Scan for the cell matching the given text and deliver its (X, Y) coordinate at center. 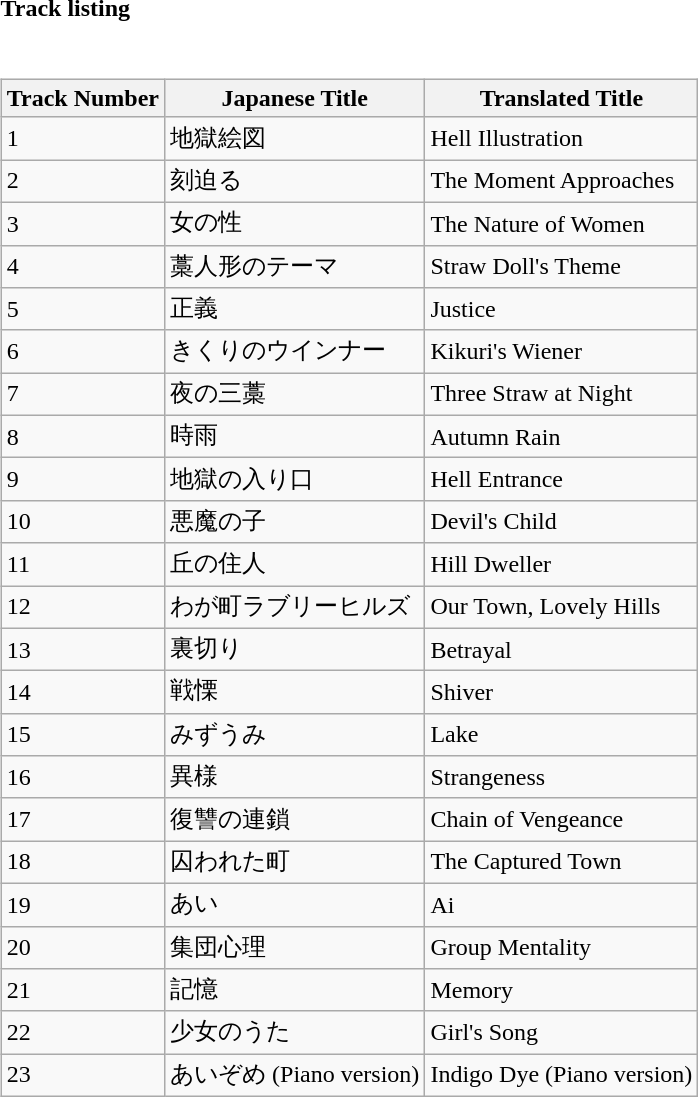
わが町ラブリーヒルズ (295, 608)
12 (82, 608)
21 (82, 990)
Translated Title (562, 98)
少女のうた (295, 1032)
集団心理 (295, 948)
あいぞめ (Piano version) (295, 1076)
藁人形のテーマ (295, 266)
17 (82, 820)
The Captured Town (562, 862)
14 (82, 692)
Group Mentality (562, 948)
16 (82, 778)
13 (82, 650)
Strangeness (562, 778)
Autumn Rain (562, 436)
9 (82, 480)
Japanese Title (295, 98)
正義 (295, 310)
Hill Dweller (562, 564)
19 (82, 904)
5 (82, 310)
Our Town, Lovely Hills (562, 608)
Ai (562, 904)
22 (82, 1032)
11 (82, 564)
20 (82, 948)
Indigo Dye (Piano version) (562, 1076)
8 (82, 436)
4 (82, 266)
戦慄 (295, 692)
Chain of Vengeance (562, 820)
Girl's Song (562, 1032)
Kikuri's Wiener (562, 352)
刻迫る (295, 182)
23 (82, 1076)
Betrayal (562, 650)
Justice (562, 310)
記憶 (295, 990)
15 (82, 734)
地獄絵図 (295, 138)
女の性 (295, 224)
囚われた町 (295, 862)
7 (82, 394)
Lake (562, 734)
The Moment Approaches (562, 182)
Shiver (562, 692)
3 (82, 224)
異様 (295, 778)
時雨 (295, 436)
丘の住人 (295, 564)
Track Number (82, 98)
Three Straw at Night (562, 394)
18 (82, 862)
悪魔の子 (295, 522)
みずうみ (295, 734)
Hell Illustration (562, 138)
復讐の連鎖 (295, 820)
Devil's Child (562, 522)
1 (82, 138)
Memory (562, 990)
Hell Entrance (562, 480)
10 (82, 522)
2 (82, 182)
きくりのウインナー (295, 352)
The Nature of Women (562, 224)
夜の三藁 (295, 394)
裏切り (295, 650)
Straw Doll's Theme (562, 266)
あい (295, 904)
地獄の入り口 (295, 480)
6 (82, 352)
